Determine the [X, Y] coordinate at the center of the cell enclosing the given text.  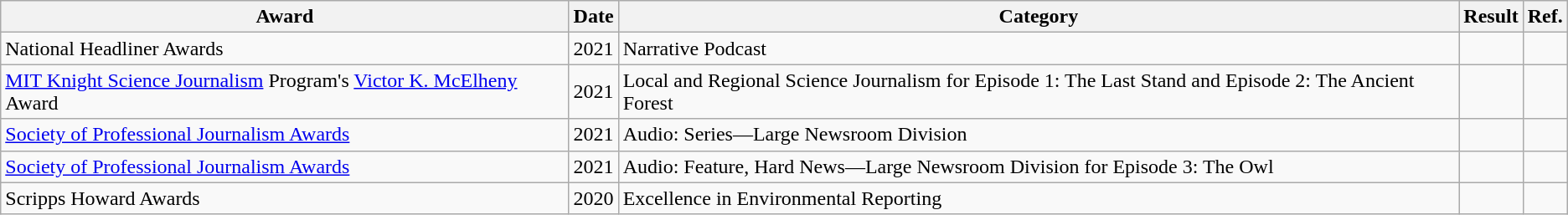
Local and Regional Science Journalism for Episode 1: The Last Stand and Episode 2: The Ancient Forest [1039, 92]
Scripps Howard Awards [285, 198]
Audio: Series—Large Newsroom Division [1039, 135]
Narrative Podcast [1039, 49]
MIT Knight Science Journalism Program's Victor K. McElheny Award [285, 92]
Result [1491, 17]
National Headliner Awards [285, 49]
Excellence in Environmental Reporting [1039, 198]
Ref. [1545, 17]
Date [593, 17]
2020 [593, 198]
Category [1039, 17]
Audio: Feature, Hard News—Large Newsroom Division for Episode 3: The Owl [1039, 166]
Award [285, 17]
